Search for the cell housing the specified text and yield its [X, Y] center coordinate. 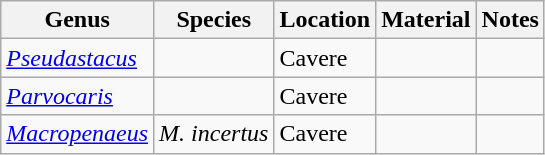
Genus [78, 20]
Species [214, 20]
M. incertus [214, 134]
Macropenaeus [78, 134]
Material [426, 20]
Pseudastacus [78, 58]
Location [325, 20]
Notes [510, 20]
Parvocaris [78, 96]
